Identify which cell holds the provided text, then report its (x, y) central coordinate. 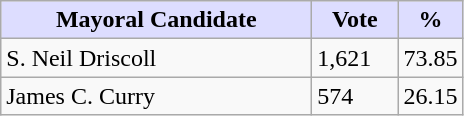
Vote (355, 20)
73.85 (430, 58)
% (430, 20)
26.15 (430, 96)
S. Neil Driscoll (156, 58)
574 (355, 96)
Mayoral Candidate (156, 20)
1,621 (355, 58)
James C. Curry (156, 96)
